Return [X, Y] of the center of cell containing provided text 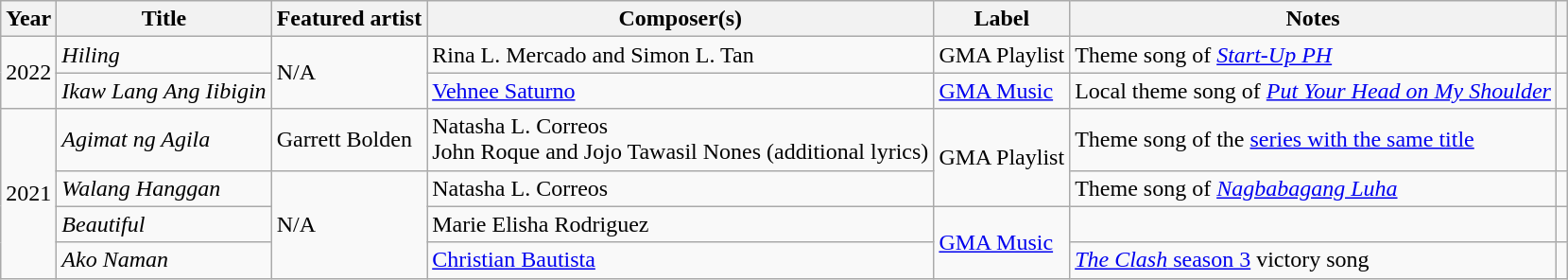
Ikaw Lang Ang Iibigin [164, 91]
Marie Elisha Rodriguez [681, 224]
Year [28, 19]
Ako Naman [164, 260]
Christian Bautista [681, 260]
Natasha L. Correos [681, 188]
Rina L. Mercado and Simon L. Tan [681, 55]
Garrett Bolden [350, 140]
Label [1002, 19]
2022 [28, 73]
Beautiful [164, 224]
Theme song of the series with the same title [1314, 140]
Agimat ng Agila [164, 140]
The Clash season 3 victory song [1314, 260]
Featured artist [350, 19]
Walang Hanggan [164, 188]
Notes [1314, 19]
Hiling [164, 55]
Title [164, 19]
Vehnee Saturno [681, 91]
Natasha L. CorreosJohn Roque and Jojo Tawasil Nones (additional lyrics) [681, 140]
Composer(s) [681, 19]
Local theme song of Put Your Head on My Shoulder [1314, 91]
Theme song of Start-Up PH [1314, 55]
Theme song of Nagbabagang Luha [1314, 188]
2021 [28, 193]
